Return the [X, Y] coordinate for the center point of the cell that contains the specified text.  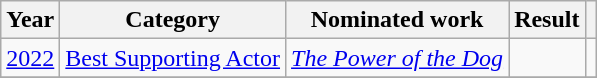
The Power of the Dog [398, 58]
Result [547, 20]
Category [173, 20]
Best Supporting Actor [173, 58]
2022 [30, 58]
Year [30, 20]
Nominated work [398, 20]
